For the text-containing cell, return its midpoint in (X, Y) coordinate format. 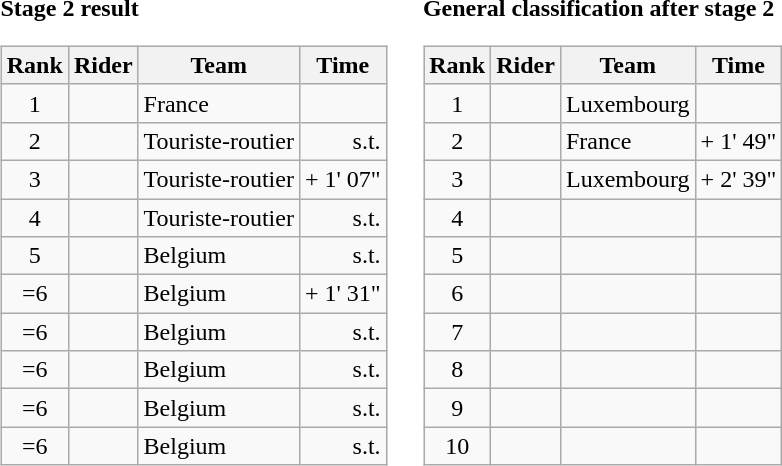
8 (458, 370)
+ 1' 49" (738, 141)
10 (458, 446)
9 (458, 408)
6 (458, 294)
+ 2' 39" (738, 179)
7 (458, 332)
+ 1' 07" (342, 179)
+ 1' 31" (342, 294)
